Detect which cell encompasses the target text, then output its (x, y) center coordinate. 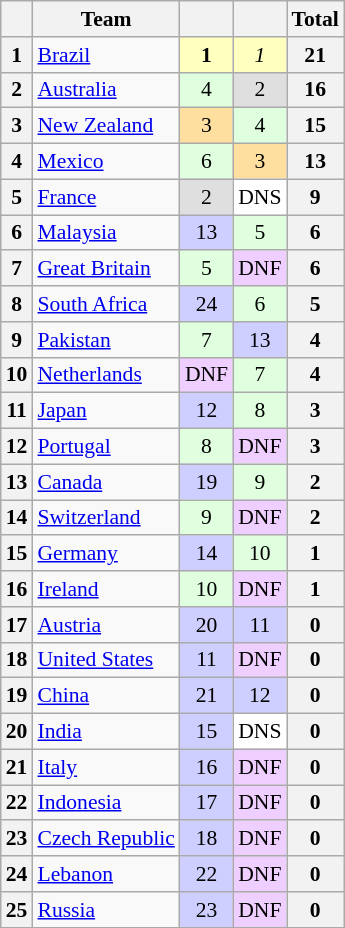
Indonesia (106, 803)
France (106, 197)
Germany (106, 554)
Czech Republic (106, 839)
Austria (106, 625)
Malaysia (106, 233)
Team (106, 19)
New Zealand (106, 126)
Lebanon (106, 874)
China (106, 696)
Russia (106, 910)
Switzerland (106, 518)
United States (106, 660)
Japan (106, 411)
Portugal (106, 447)
Ireland (106, 589)
Total (314, 19)
Canada (106, 482)
Italy (106, 767)
Great Britain (106, 269)
Pakistan (106, 340)
South Africa (106, 304)
25 (17, 910)
Netherlands (106, 375)
India (106, 732)
Australia (106, 90)
Mexico (106, 162)
Brazil (106, 55)
